Search for the cell housing the specified text and yield its (x, y) center coordinate. 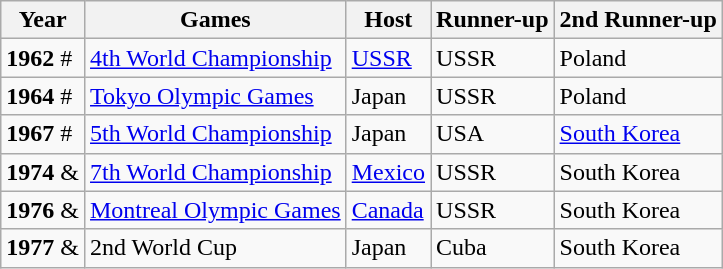
1977 & (43, 248)
Year (43, 20)
USA (493, 134)
Host (388, 20)
1967 # (43, 134)
Tokyo Olympic Games (215, 96)
Montreal Olympic Games (215, 210)
2nd World Cup (215, 248)
Canada (388, 210)
7th World Championship (215, 172)
Cuba (493, 248)
2nd Runner-up (638, 20)
1964 # (43, 96)
4th World Championship (215, 58)
Runner-up (493, 20)
Mexico (388, 172)
5th World Championship (215, 134)
Games (215, 20)
1976 & (43, 210)
1962 # (43, 58)
1974 & (43, 172)
